Capture the cell that displays the provided text and extract its (X, Y) central coordinate. 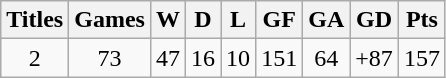
L (238, 20)
73 (110, 58)
64 (326, 58)
GD (374, 20)
151 (280, 58)
10 (238, 58)
GA (326, 20)
16 (204, 58)
47 (168, 58)
157 (422, 58)
Titles (35, 20)
Pts (422, 20)
Games (110, 20)
GF (280, 20)
+87 (374, 58)
D (204, 20)
2 (35, 58)
W (168, 20)
